Pinpoint the cell where the given text exists, returning its [X, Y] midpoint coordinate. 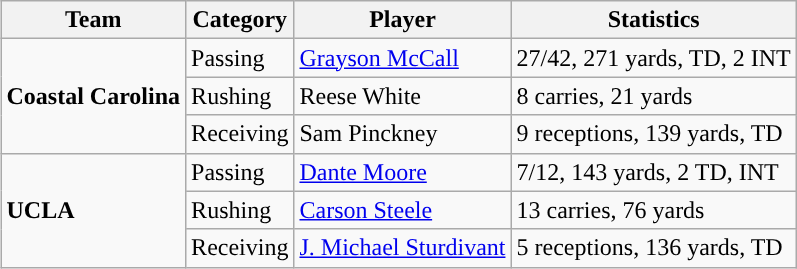
Statistics [654, 20]
5 receptions, 136 yards, TD [654, 248]
9 receptions, 139 yards, TD [654, 134]
Coastal Carolina [94, 96]
Player [402, 20]
Carson Steele [402, 210]
27/42, 271 yards, TD, 2 INT [654, 58]
Team [94, 20]
UCLA [94, 210]
8 carries, 21 yards [654, 96]
Reese White [402, 96]
Grayson McCall [402, 58]
Category [240, 20]
Sam Pinckney [402, 134]
13 carries, 76 yards [654, 210]
7/12, 143 yards, 2 TD, INT [654, 172]
Dante Moore [402, 172]
J. Michael Sturdivant [402, 248]
